Detect which cell encompasses the target text, then output its [x, y] center coordinate. 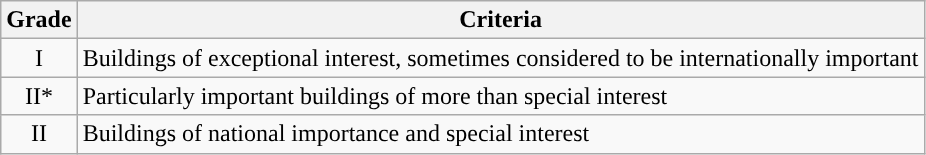
Grade [39, 20]
Buildings of national importance and special interest [500, 134]
I [39, 58]
Particularly important buildings of more than special interest [500, 96]
II* [39, 96]
Criteria [500, 20]
II [39, 134]
Buildings of exceptional interest, sometimes considered to be internationally important [500, 58]
